For the text-containing cell, return its midpoint in [x, y] coordinate format. 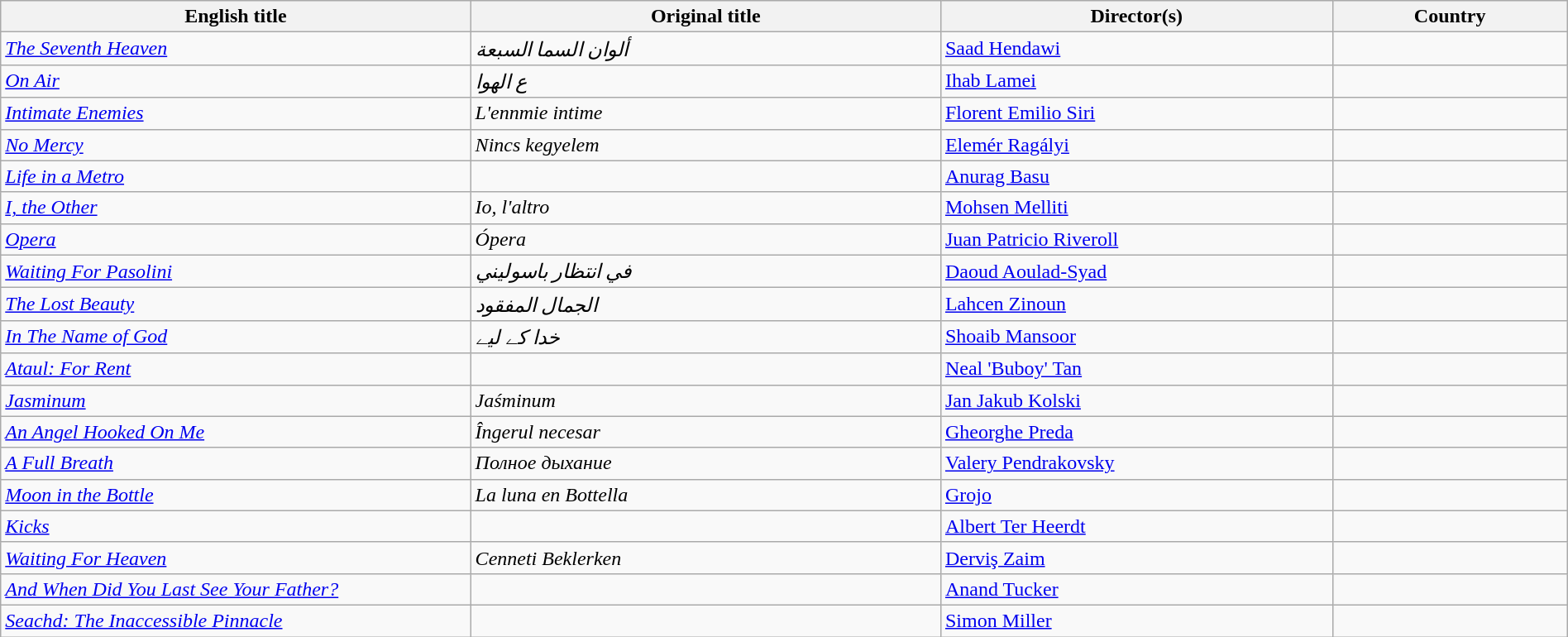
Полное дыхание [705, 463]
ع الهوا [705, 81]
Seachd: The Inaccessible Pinnacle [236, 620]
On Air [236, 81]
Juan Patricio Riveroll [1136, 239]
Valery Pendrakovsky [1136, 463]
And When Did You Last See Your Father? [236, 589]
Florent Emilio Siri [1136, 113]
Jasminum [236, 400]
I, the Other [236, 208]
Nincs kegyelem [705, 145]
ألوان السما السبعة [705, 49]
Grojo [1136, 495]
The Seventh Heaven [236, 49]
A Full Breath [236, 463]
Original title [705, 17]
La luna en Bottella [705, 495]
Ópera [705, 239]
Shoaib Mansoor [1136, 337]
Kicks [236, 526]
Albert Ter Heerdt [1136, 526]
Jan Jakub Kolski [1136, 400]
Saad Hendawi [1136, 49]
English title [236, 17]
Neal 'Buboy' Tan [1136, 369]
Lahcen Zinoun [1136, 304]
Ihab Lamei [1136, 81]
Intimate Enemies [236, 113]
Elemér Ragályi [1136, 145]
Anurag Basu [1136, 176]
No Mercy [236, 145]
The Lost Beauty [236, 304]
Waiting For Pasolini [236, 271]
Anand Tucker [1136, 589]
Waiting For Heaven [236, 558]
الجمال المفقود [705, 304]
An Angel Hooked On Me [236, 432]
Jaśminum [705, 400]
Io, l'altro [705, 208]
Îngerul necesar [705, 432]
Country [1450, 17]
خدا کے لیے [705, 337]
In The Name of God [236, 337]
Mohsen Melliti [1136, 208]
Daoud Aoulad-Syad [1136, 271]
Life in a Metro [236, 176]
Ataul: For Rent [236, 369]
Director(s) [1136, 17]
Simon Miller [1136, 620]
Moon in the Bottle [236, 495]
في انتظار باسوليني [705, 271]
Cenneti Beklerken [705, 558]
L'ennmie intime [705, 113]
Gheorghe Preda [1136, 432]
Derviş Zaim [1136, 558]
Opera [236, 239]
